Search for the cell housing the specified text and yield its [x, y] center coordinate. 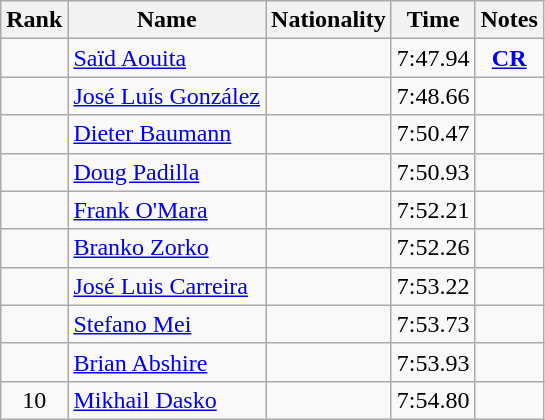
7:50.93 [433, 172]
Saïd Aouita [167, 58]
Rank [34, 20]
Nationality [329, 20]
7:52.26 [433, 248]
José Luís González [167, 96]
Time [433, 20]
7:50.47 [433, 134]
Notes [509, 20]
10 [34, 400]
7:52.21 [433, 210]
Mikhail Dasko [167, 400]
Name [167, 20]
Doug Padilla [167, 172]
Dieter Baumann [167, 134]
7:53.93 [433, 362]
Stefano Mei [167, 324]
7:48.66 [433, 96]
Frank O'Mara [167, 210]
Brian Abshire [167, 362]
José Luis Carreira [167, 286]
7:53.73 [433, 324]
7:47.94 [433, 58]
7:54.80 [433, 400]
7:53.22 [433, 286]
CR [509, 58]
Branko Zorko [167, 248]
